Detect which cell encompasses the target text, then output its (X, Y) center coordinate. 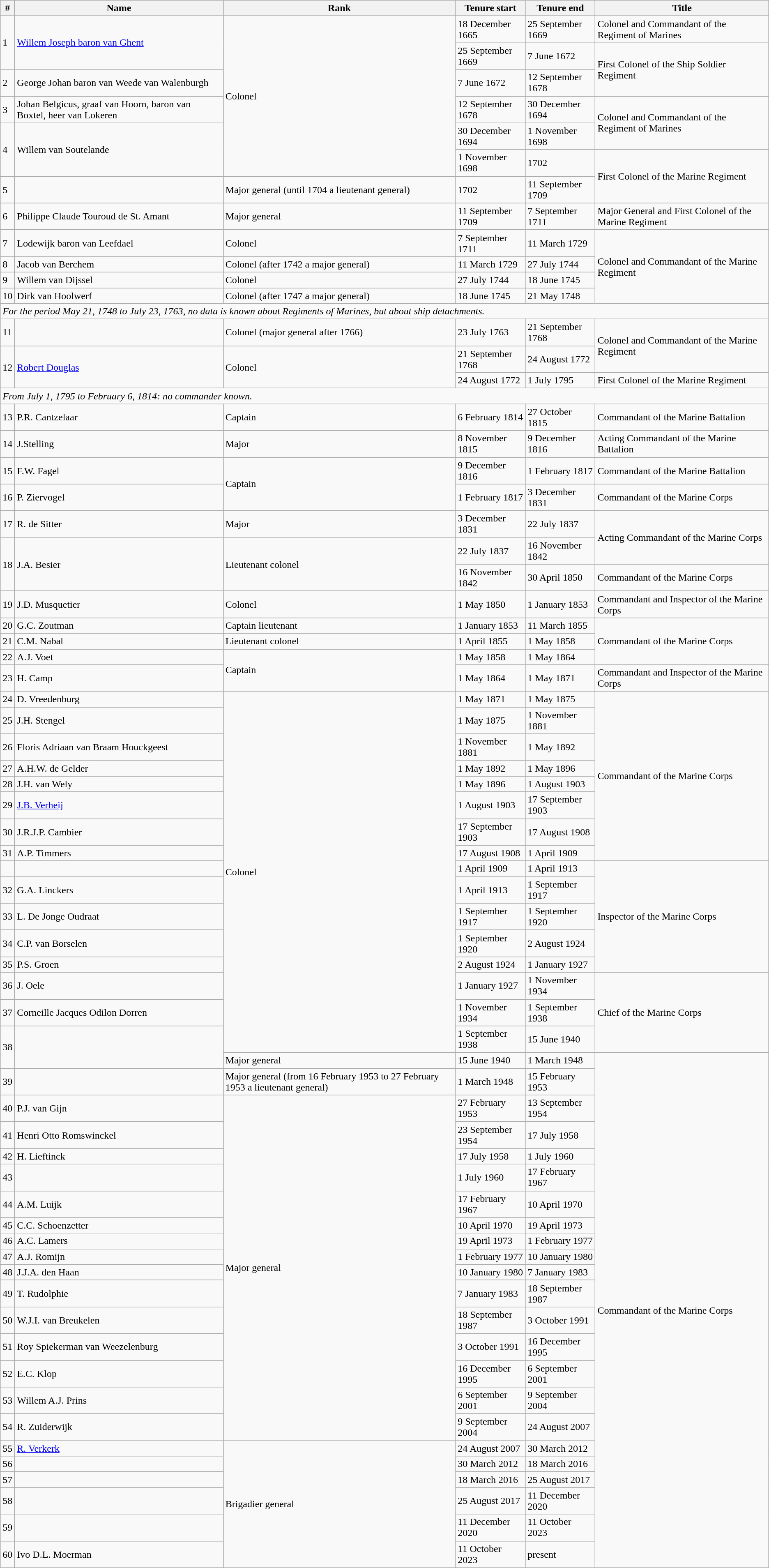
56 (7, 1464)
45 (7, 1225)
15 (7, 471)
L. De Jonge Oudraat (119, 916)
10 (7, 295)
24 (7, 699)
18 December 1665 (490, 30)
R. Verkerk (119, 1448)
32 (7, 890)
Philippe Claude Touroud de St. Amant (119, 216)
8 November 1815 (490, 444)
60 (7, 1554)
Major General and First Colonel of the Marine Regiment (682, 216)
From July 1, 1795 to February 6, 1814: no commander known. (384, 396)
Johan Belgicus, graaf van Hoorn, baron van Boxtel, heer van Lokeren (119, 109)
37 (7, 1012)
49 (7, 1294)
52 (7, 1373)
Robert Douglas (119, 367)
35 (7, 964)
Floris Adriaan van Braam Houckgeest (119, 747)
Willem A.J. Prins (119, 1400)
Captain lieutenant (339, 625)
J.H. Stengel (119, 721)
14 (7, 444)
First Colonel of the Ship Soldier Regiment (682, 69)
Brigadier general (339, 1504)
Colonel (after 1742 a major general) (339, 264)
38 (7, 1047)
18 (7, 564)
43 (7, 1178)
1 May 1850 (490, 604)
T. Rudolphie (119, 1294)
Name (119, 8)
44 (7, 1204)
15 February 1953 (560, 1081)
For the period May 21, 1748 to July 23, 1763, no data is known about Regiments of Marines, but about ship detachments. (384, 311)
Colonel (major general after 1766) (339, 333)
A.M. Luijk (119, 1204)
C.P. van Borselen (119, 943)
C.C. Schoenzetter (119, 1225)
C.M. Nabal (119, 641)
33 (7, 916)
J.B. Verheij (119, 805)
Willem van Dijssel (119, 280)
P.S. Groen (119, 964)
G.C. Zoutman (119, 625)
58 (7, 1501)
J.H. van Wely (119, 784)
51 (7, 1347)
23 September 1954 (490, 1135)
9 (7, 280)
27 October 1815 (560, 417)
13 September 1954 (560, 1109)
E.C. Klop (119, 1373)
J.D. Musquetier (119, 604)
55 (7, 1448)
Chief of the Marine Corps (682, 1012)
13 (7, 417)
present (560, 1554)
J.A. Besier (119, 564)
A.C. Lamers (119, 1241)
Roy Spiekerman van Weezelenburg (119, 1347)
25 (7, 721)
11 March 1855 (560, 625)
J.R.J.P. Cambier (119, 832)
1 July 1795 (560, 380)
21 May 1748 (560, 295)
12 (7, 367)
11 (7, 333)
Ivo D.L. Moerman (119, 1554)
23 (7, 678)
J.J.A. den Haan (119, 1272)
F.W. Fagel (119, 471)
Lodewijk baron van Leefdael (119, 243)
Jacob van Berchem (119, 264)
6 (7, 216)
34 (7, 943)
3 (7, 109)
42 (7, 1156)
23 July 1763 (490, 333)
57 (7, 1480)
48 (7, 1272)
41 (7, 1135)
22 (7, 657)
Tenure start (490, 8)
17 (7, 524)
G.A. Linckers (119, 890)
Henri Otto Romswinckel (119, 1135)
27 February 1953 (490, 1109)
R. Zuiderwijk (119, 1427)
H. Lieftinck (119, 1156)
R. de Sitter (119, 524)
39 (7, 1081)
J.Stelling (119, 444)
46 (7, 1241)
Title (682, 8)
16 (7, 497)
27 (7, 768)
P. Ziervogel (119, 497)
A.J. Voet (119, 657)
P.J. van Gijn (119, 1109)
1 (7, 43)
W.J.I. van Breukelen (119, 1320)
Inspector of the Marine Corps (682, 916)
5 (7, 190)
54 (7, 1427)
8 (7, 264)
Major general (until 1704 a lieutenant general) (339, 190)
D. Vreedenburg (119, 699)
59 (7, 1528)
P.R. Cantzelaar (119, 417)
2 (7, 83)
Willem van Soutelande (119, 150)
4 (7, 150)
40 (7, 1109)
Rank (339, 8)
Colonel (after 1747 a major general) (339, 295)
H. Camp (119, 678)
J. Oele (119, 985)
50 (7, 1320)
36 (7, 985)
53 (7, 1400)
28 (7, 784)
21 (7, 641)
Acting Commandant of the Marine Battalion (682, 444)
A.H.W. de Gelder (119, 768)
# (7, 8)
31 (7, 853)
19 (7, 604)
A.P. Timmers (119, 853)
47 (7, 1257)
7 (7, 243)
26 (7, 747)
Major general (from 16 February 1953 to 27 February 1953 a lieutenant general) (339, 1081)
1 April 1855 (490, 641)
30 April 1850 (560, 578)
A.J. Romijn (119, 1257)
Dirk van Hoolwerf (119, 295)
Willem Joseph baron van Ghent (119, 43)
6 February 1814 (490, 417)
Tenure end (560, 8)
Acting Commandant of the Marine Corps (682, 537)
29 (7, 805)
George Johan baron van Weede van Walenburgh (119, 83)
20 (7, 625)
Corneille Jacques Odilon Dorren (119, 1012)
30 (7, 832)
